Output the (X, Y) coordinate of the center of the cell containing the given text.  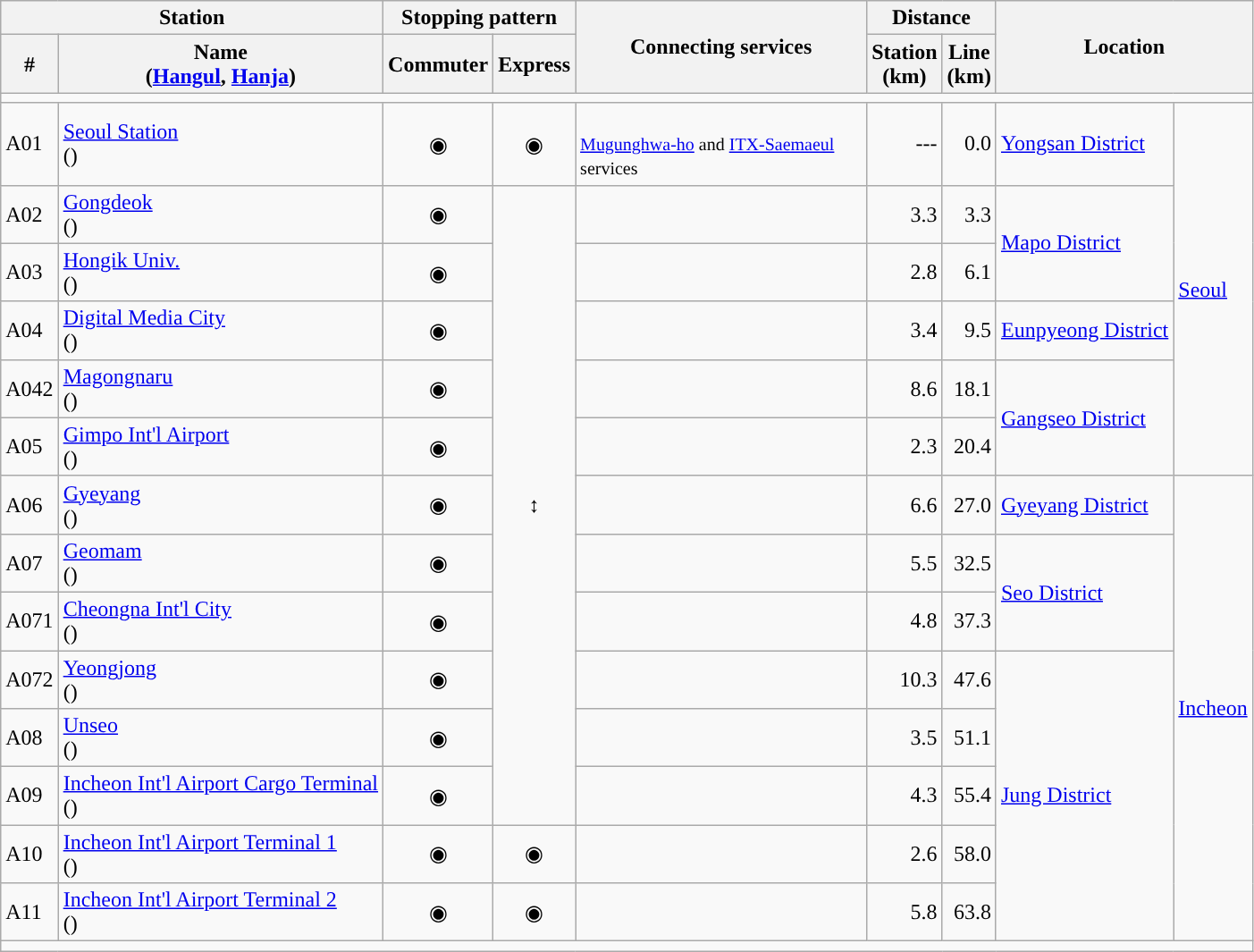
A071 (29, 620)
Jung District (1084, 796)
A042 (29, 388)
Yongsan District (1084, 144)
18.1 (969, 388)
2.3 (905, 447)
↕ (534, 505)
Distance (931, 18)
A05 (29, 447)
Gyeyang District (1084, 504)
Station(km) (905, 64)
A09 (29, 796)
A02 (29, 215)
Incheon (1213, 708)
0.0 (969, 144)
4.8 (905, 620)
Station (192, 18)
Cheongna Int'l City() (220, 620)
Digital Media City() (220, 331)
20.4 (969, 447)
Stopping pattern (479, 18)
3.4 (905, 331)
Location (1124, 46)
5.8 (905, 912)
Hongik Univ.() (220, 272)
Mapo District (1084, 243)
47.6 (969, 679)
Seo District (1084, 592)
# (29, 64)
Incheon Int'l Airport Cargo Terminal() (220, 796)
Gangseo District (1084, 417)
3.5 (905, 738)
63.8 (969, 912)
Commuter (438, 64)
A07 (29, 563)
Seoul Station() (220, 144)
Connecting services (721, 46)
A04 (29, 331)
37.3 (969, 620)
Unseo() (220, 738)
--- (905, 144)
Mugunghwa-ho and ITX-Saemaeul services (721, 144)
10.3 (905, 679)
51.1 (969, 738)
Yeongjong () (220, 679)
Line(km) (969, 64)
58.0 (969, 855)
A08 (29, 738)
5.5 (905, 563)
A072 (29, 679)
2.8 (905, 272)
8.6 (905, 388)
Seoul (1213, 290)
Magongnaru() (220, 388)
A06 (29, 504)
A01 (29, 144)
Incheon Int'l Airport Terminal 1() (220, 855)
Gongdeok() (220, 215)
Eunpyeong District (1084, 331)
6.6 (905, 504)
2.6 (905, 855)
9.5 (969, 331)
Express (534, 64)
4.3 (905, 796)
Gyeyang() (220, 504)
32.5 (969, 563)
27.0 (969, 504)
A11 (29, 912)
A10 (29, 855)
55.4 (969, 796)
Name(Hangul, Hanja) (220, 64)
Geomam() (220, 563)
Incheon Int'l Airport Terminal 2() (220, 912)
Gimpo Int'l Airport() (220, 447)
6.1 (969, 272)
A03 (29, 272)
